Find where the given text appears and provide that cell's center as (X, Y) coordinate. 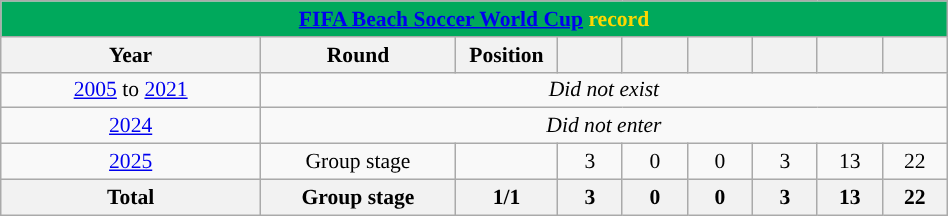
Did not enter (604, 126)
2025 (131, 162)
2005 to 2021 (131, 90)
Position (506, 55)
Total (131, 197)
Round (358, 55)
Year (131, 55)
2024 (131, 126)
Did not exist (604, 90)
1/1 (506, 197)
FIFA Beach Soccer World Cup record (474, 19)
